Output the [x, y] coordinate of the center of the cell containing the given text.  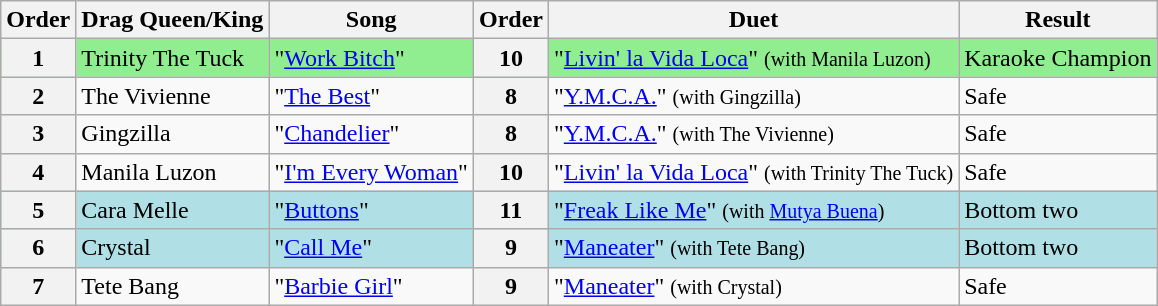
"Livin' la Vida Loca" (with Manila Luzon) [753, 58]
"I'm Every Woman" [372, 172]
Song [372, 20]
Manila Luzon [172, 172]
The Vivienne [172, 96]
Gingzilla [172, 134]
"Work Bitch" [372, 58]
Result [1058, 20]
Cara Melle [172, 210]
"Maneater" (with Tete Bang) [753, 248]
"Y.M.C.A." (with Gingzilla) [753, 96]
7 [38, 286]
"The Best" [372, 96]
Karaoke Champion [1058, 58]
6 [38, 248]
"Buttons" [372, 210]
"Y.M.C.A." (with The Vivienne) [753, 134]
5 [38, 210]
3 [38, 134]
Crystal [172, 248]
4 [38, 172]
1 [38, 58]
"Livin' la Vida Loca" (with Trinity The Tuck) [753, 172]
Duet [753, 20]
"Chandelier" [372, 134]
"Call Me" [372, 248]
2 [38, 96]
Trinity The Tuck [172, 58]
Drag Queen/King [172, 20]
Tete Bang [172, 286]
"Maneater" (with Crystal) [753, 286]
"Barbie Girl" [372, 286]
11 [510, 210]
"Freak Like Me" (with Mutya Buena) [753, 210]
